Return (X, Y) of the center of cell containing provided text 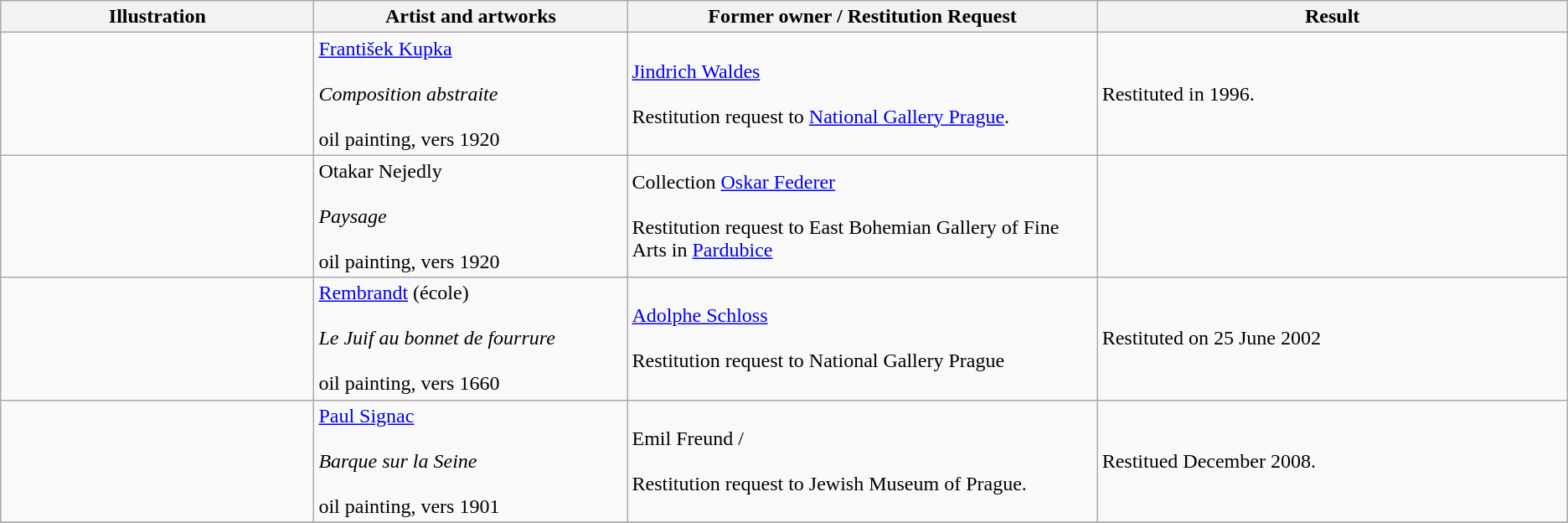
Otakar NejedlyPaysageoil painting, vers 1920 (471, 216)
Former owner / Restitution Request (863, 17)
František KupkaComposition abstraiteoil painting, vers 1920 (471, 94)
Restituted in 1996. (1332, 94)
Adolphe SchlossRestitution request to National Gallery Prague (863, 339)
Restitued December 2008. (1332, 461)
Illustration (157, 17)
Collection Oskar FedererRestitution request to East Bohemian Gallery of Fine Arts in Pardubice (863, 216)
Artist and artworks (471, 17)
Emil Freund /Restitution request to Jewish Museum of Prague. (863, 461)
Jindrich WaldesRestitution request to National Gallery Prague. (863, 94)
Paul SignacBarque sur la Seineoil painting, vers 1901 (471, 461)
Restituted on 25 June 2002 (1332, 339)
Rembrandt (école)Le Juif au bonnet de fourrureoil painting, vers 1660 (471, 339)
Result (1332, 17)
